Extract the (X, Y) coordinate from the center of the cell holding the provided text.  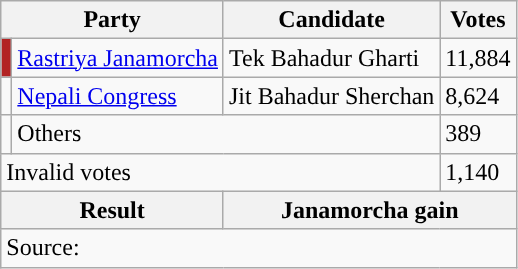
1,140 (478, 172)
8,624 (478, 96)
Janamorcha gain (370, 210)
Result (112, 210)
389 (478, 134)
Party (112, 20)
Source: (258, 248)
11,884 (478, 58)
Jit Bahadur Sherchan (331, 96)
Rastriya Janamorcha (118, 58)
Tek Bahadur Gharti (331, 58)
Others (226, 134)
Invalid votes (220, 172)
Nepali Congress (118, 96)
Votes (478, 20)
Candidate (331, 20)
